Detect which cell encompasses the target text, then output its [X, Y] center coordinate. 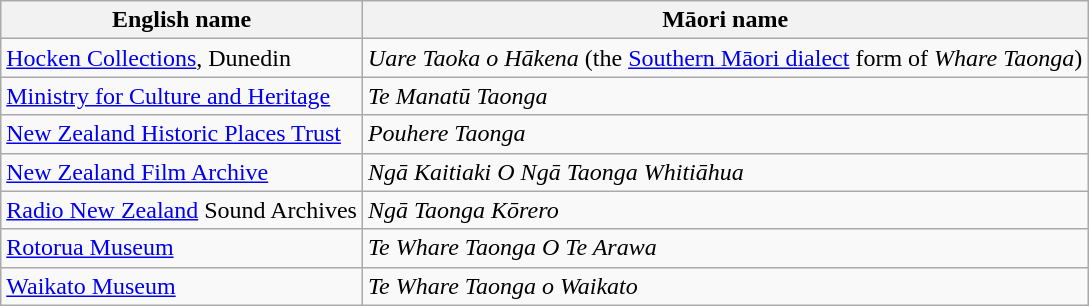
Waikato Museum [182, 286]
Ngā Kaitiaki O Ngā Taonga Whitiāhua [724, 172]
Māori name [724, 20]
Uare Taoka o Hākena (the Southern Māori dialect form of Whare Taonga) [724, 58]
Radio New Zealand Sound Archives [182, 210]
Ministry for Culture and Heritage [182, 96]
Te Manatū Taonga [724, 96]
English name [182, 20]
Rotorua Museum [182, 248]
Te Whare Taonga O Te Arawa [724, 248]
Hocken Collections, Dunedin [182, 58]
Ngā Taonga Kōrero [724, 210]
Te Whare Taonga o Waikato [724, 286]
Pouhere Taonga [724, 134]
New Zealand Film Archive [182, 172]
New Zealand Historic Places Trust [182, 134]
